Return the [x, y] coordinate for the center point of the cell that contains the specified text.  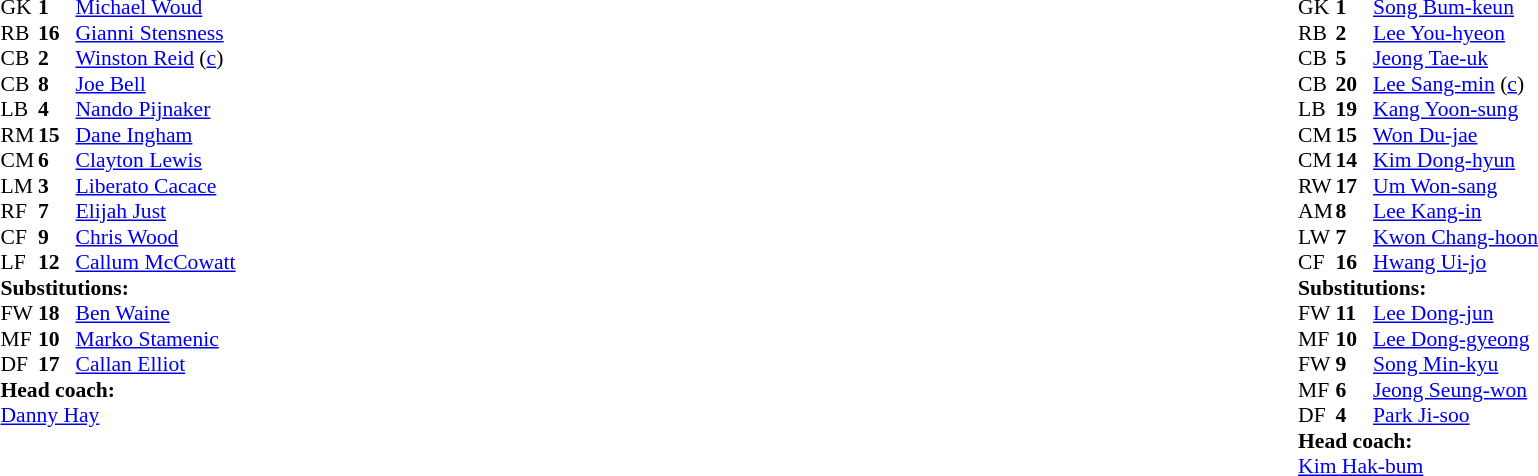
19 [1355, 109]
Gianni Stensness [156, 33]
Song Min-kyu [1456, 365]
Clayton Lewis [156, 161]
Um Won-sang [1456, 186]
14 [1355, 161]
Hwang Ui-jo [1456, 263]
Nando Pijnaker [156, 109]
Park Ji-soo [1456, 415]
Winston Reid (c) [156, 59]
Kwon Chang-hoon [1456, 237]
5 [1355, 59]
LM [19, 186]
12 [57, 263]
LW [1317, 237]
Callum McCowatt [156, 263]
RW [1317, 186]
Won Du-jae [1456, 135]
Lee You-hyeon [1456, 33]
18 [57, 313]
LF [19, 263]
Marko Stamenic [156, 339]
Ben Waine [156, 313]
Dane Ingham [156, 135]
Lee Dong-jun [1456, 313]
Liberato Cacace [156, 186]
Kang Yoon-sung [1456, 109]
Chris Wood [156, 237]
Lee Sang-min (c) [1456, 84]
RF [19, 211]
Elijah Just [156, 211]
3 [57, 186]
Jeong Seung-won [1456, 390]
Danny Hay [118, 415]
AM [1317, 211]
Lee Kang-in [1456, 211]
Callan Elliot [156, 365]
20 [1355, 84]
Jeong Tae-uk [1456, 59]
Joe Bell [156, 84]
RM [19, 135]
11 [1355, 313]
Lee Dong-gyeong [1456, 339]
Kim Dong-hyun [1456, 161]
